Output the (X, Y) coordinate of the center of the cell containing the given text.  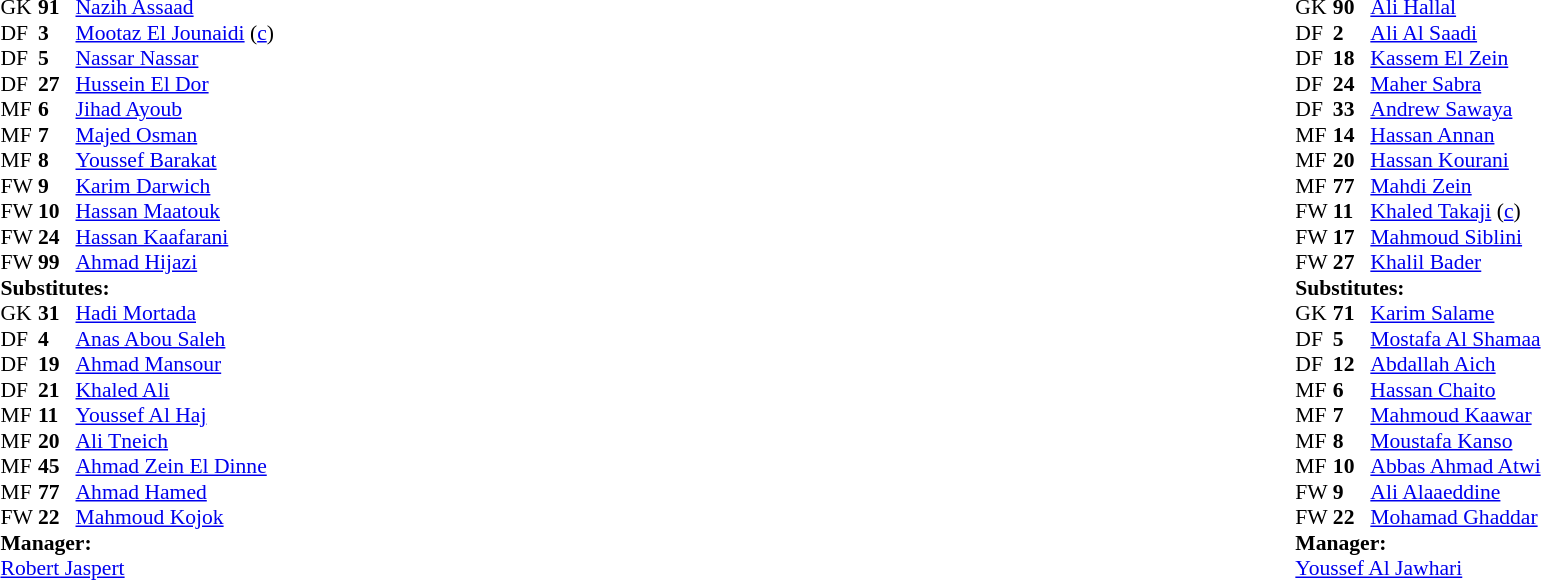
Jihad Ayoub (175, 109)
Hadi Mortada (175, 313)
Ali Al Saadi (1455, 33)
Youssef Barakat (175, 161)
Ahmad Hijazi (175, 263)
Mostafa Al Shamaa (1455, 339)
Ahmad Zein El Dinne (175, 467)
Mootaz El Jounaidi (c) (175, 33)
Ahmad Hamed (175, 492)
4 (57, 339)
14 (1352, 135)
Youssef Al Haj (175, 415)
Ali Tneich (175, 441)
Moustafa Kanso (1455, 441)
Hussein El Dor (175, 84)
Anas Abou Saleh (175, 339)
Maher Sabra (1455, 84)
Hassan Chaito (1455, 390)
Mahmoud Kojok (175, 517)
19 (57, 365)
2 (1352, 33)
99 (57, 263)
Abbas Ahmad Atwi (1455, 467)
Mahmoud Siblini (1455, 237)
Nassar Nassar (175, 59)
Ahmad Mansour (175, 365)
Abdallah Aich (1455, 365)
31 (57, 313)
3 (57, 33)
Hassan Kourani (1455, 161)
Karim Salame (1455, 313)
17 (1352, 237)
Hassan Annan (1455, 135)
Mohamad Ghaddar (1455, 517)
Majed Osman (175, 135)
Ali Alaaeddine (1455, 492)
Khaled Takaji (c) (1455, 211)
33 (1352, 109)
21 (57, 390)
18 (1352, 59)
Khalil Bader (1455, 263)
Khaled Ali (175, 390)
Kassem El Zein (1455, 59)
Hassan Kaafarani (175, 237)
Mahdi Zein (1455, 186)
71 (1352, 313)
45 (57, 467)
Andrew Sawaya (1455, 109)
Karim Darwich (175, 186)
12 (1352, 365)
Mahmoud Kaawar (1455, 415)
Hassan Maatouk (175, 211)
